Scan for the cell matching the given text and deliver its (x, y) coordinate at center. 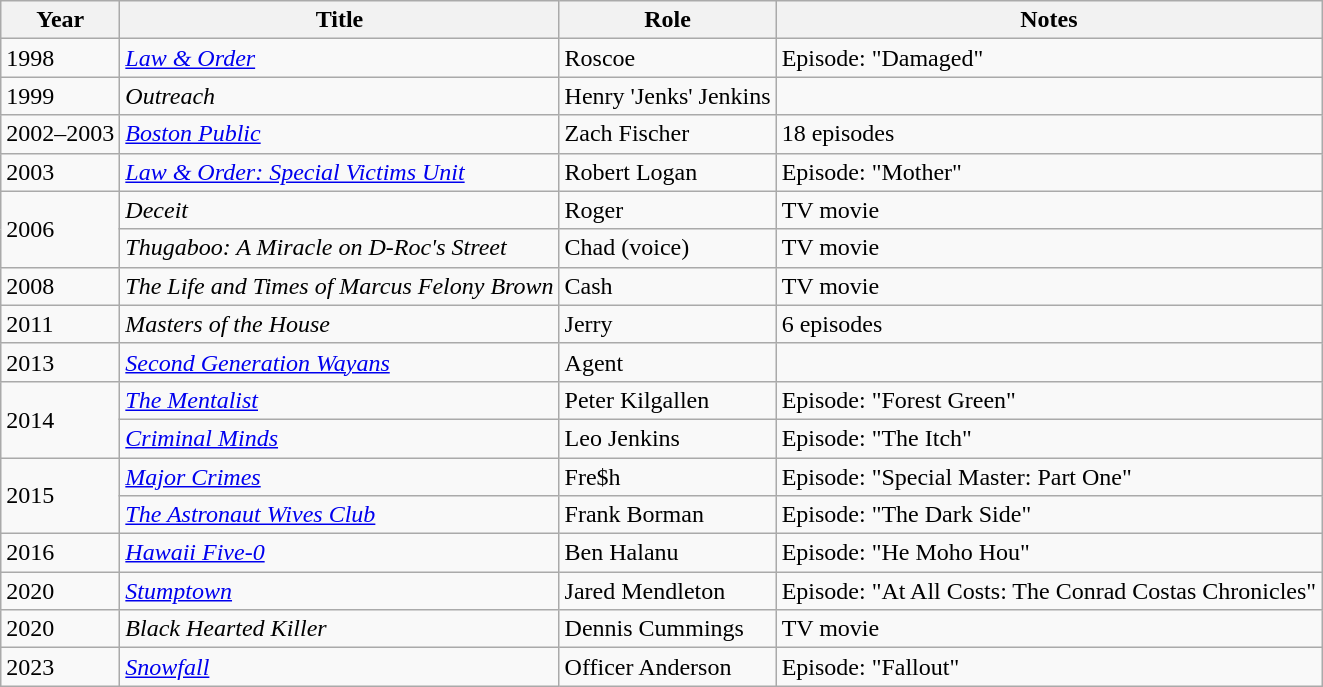
Role (668, 20)
Episode: "Forest Green" (1049, 400)
Major Crimes (340, 477)
Title (340, 20)
2015 (60, 496)
2011 (60, 324)
2016 (60, 553)
Criminal Minds (340, 438)
The Mentalist (340, 400)
Notes (1049, 20)
Law & Order: Special Victims Unit (340, 172)
Deceit (340, 210)
18 episodes (1049, 134)
Episode: "Special Master: Part One" (1049, 477)
Jared Mendleton (668, 591)
Thugaboo: A Miracle on D-Roc's Street (340, 248)
Episode: "Mother" (1049, 172)
1999 (60, 96)
Second Generation Wayans (340, 362)
Peter Kilgallen (668, 400)
Jerry (668, 324)
Officer Anderson (668, 667)
Robert Logan (668, 172)
Episode: "Fallout" (1049, 667)
6 episodes (1049, 324)
2002–2003 (60, 134)
2023 (60, 667)
Agent (668, 362)
Chad (voice) (668, 248)
Cash (668, 286)
Black Hearted Killer (340, 629)
2008 (60, 286)
Episode: "The Dark Side" (1049, 515)
2014 (60, 419)
Episode: "At All Costs: The Conrad Costas Chronicles" (1049, 591)
Law & Order (340, 58)
1998 (60, 58)
Roscoe (668, 58)
The Life and Times of Marcus Felony Brown (340, 286)
The Astronaut Wives Club (340, 515)
Fre$h (668, 477)
Episode: "Damaged" (1049, 58)
Zach Fischer (668, 134)
Year (60, 20)
2013 (60, 362)
Boston Public (340, 134)
Roger (668, 210)
Outreach (340, 96)
Episode: "He Moho Hou" (1049, 553)
Stumptown (340, 591)
Snowfall (340, 667)
Episode: "The Itch" (1049, 438)
Henry 'Jenks' Jenkins (668, 96)
Leo Jenkins (668, 438)
2003 (60, 172)
2006 (60, 229)
Ben Halanu (668, 553)
Dennis Cummings (668, 629)
Frank Borman (668, 515)
Masters of the House (340, 324)
Hawaii Five-0 (340, 553)
